Return the [x, y] coordinate for the center point of the cell that contains the specified text.  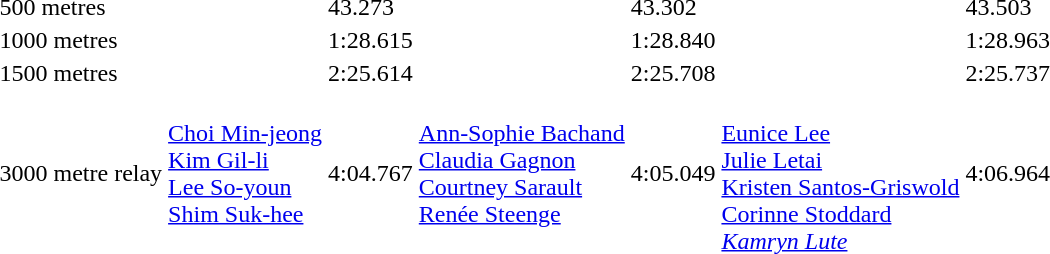
2:25.708 [673, 73]
1:28.615 [371, 40]
2:25.614 [371, 73]
1:28.840 [673, 40]
